Capture the cell that displays the provided text and extract its [X, Y] central coordinate. 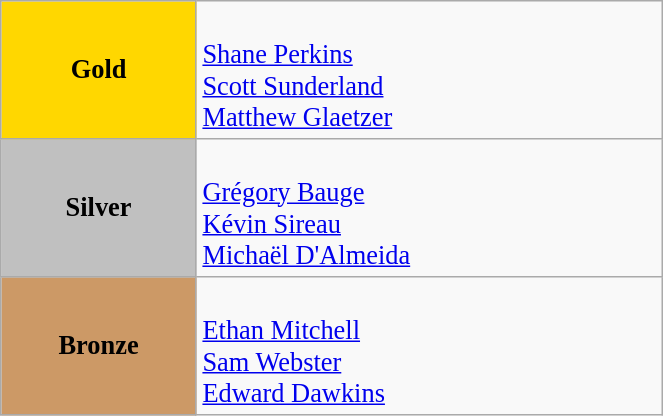
Bronze [99, 345]
Gold [99, 69]
Ethan MitchellSam WebsterEdward Dawkins [429, 345]
Silver [99, 207]
Shane PerkinsScott SunderlandMatthew Glaetzer [429, 69]
Grégory BaugeKévin SireauMichaël D'Almeida [429, 207]
